Locate the cell with the specified text and output its (x, y) center coordinate. 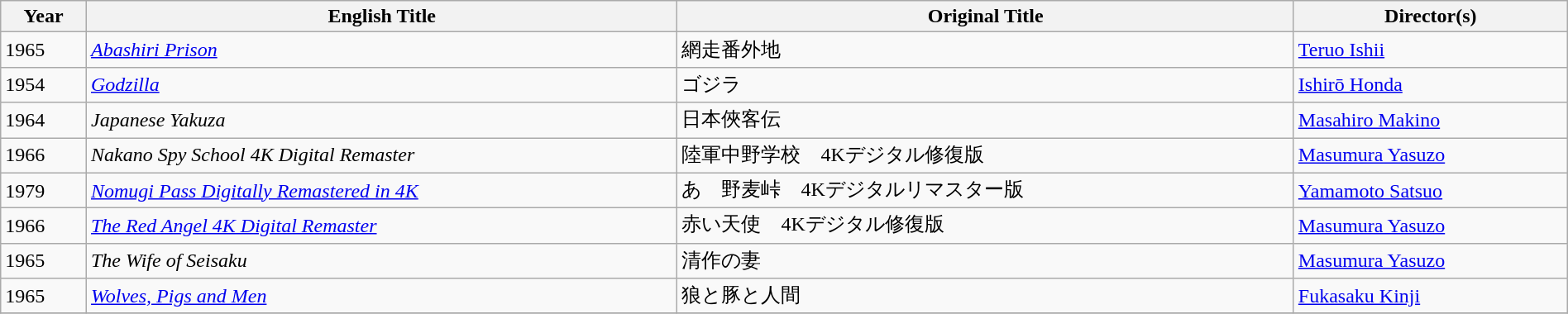
ゴジラ (986, 84)
1979 (44, 190)
Director(s) (1431, 17)
Masahiro Makino (1431, 121)
Ishirō Honda (1431, 84)
Wolves, Pigs and Men (381, 296)
Original Title (986, 17)
Fukasaku Kinji (1431, 296)
Nomugi Pass Digitally Remastered in 4K (381, 190)
陸軍中野学校 4Kデジタル修復版 (986, 155)
Godzilla (381, 84)
Abashiri Prison (381, 50)
1964 (44, 121)
The Wife of Seisaku (381, 261)
あゝ野麦峠 4Kデジタルリマスター版 (986, 190)
Year (44, 17)
狼と豚と人間 (986, 296)
English Title (381, 17)
Yamamoto Satsuo (1431, 190)
Japanese Yakuza (381, 121)
The Red Angel 4K Digital Remaster (381, 226)
Nakano Spy School 4K Digital Remaster (381, 155)
1954 (44, 84)
Teruo Ishii (1431, 50)
清作の妻 (986, 261)
赤い天使 4Kデジタル修復版 (986, 226)
日本俠客伝 (986, 121)
網走番外地 (986, 50)
